Output the (x, y) coordinate of the center of the cell containing the given text.  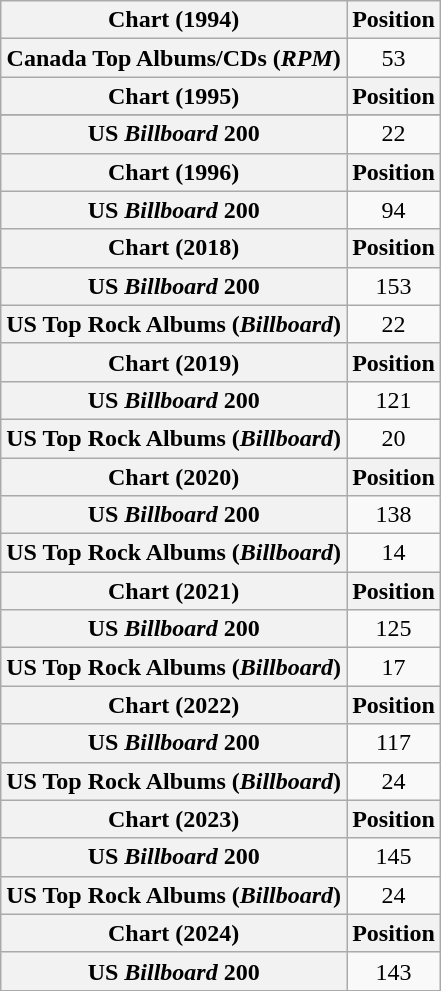
117 (394, 743)
Chart (1995) (174, 96)
17 (394, 667)
145 (394, 857)
14 (394, 553)
Chart (2020) (174, 477)
Chart (2022) (174, 705)
125 (394, 629)
53 (394, 58)
Chart (1996) (174, 172)
Chart (2018) (174, 248)
94 (394, 210)
Chart (2023) (174, 819)
121 (394, 400)
Chart (2019) (174, 362)
Chart (2021) (174, 591)
20 (394, 438)
Chart (2024) (174, 933)
Chart (1994) (174, 20)
153 (394, 286)
143 (394, 971)
138 (394, 515)
Canada Top Albums/CDs (RPM) (174, 58)
